Pinpoint the cell where the given text exists, returning its (x, y) midpoint coordinate. 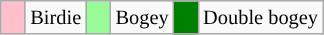
Birdie (56, 17)
Bogey (142, 17)
Double bogey (260, 17)
